Determine the [x, y] coordinate at the center of the cell enclosing the given text.  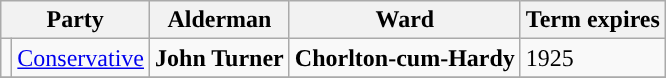
Alderman [220, 20]
John Turner [220, 58]
Ward [404, 20]
1925 [592, 58]
Chorlton-cum-Hardy [404, 58]
Conservative [81, 58]
Party [76, 20]
Term expires [592, 20]
